Scan for the cell matching the given text and deliver its [x, y] coordinate at center. 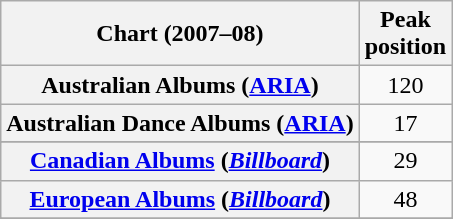
120 [405, 85]
Australian Albums (ARIA) [180, 85]
Peakposition [405, 34]
Canadian Albums (Billboard) [180, 161]
29 [405, 161]
17 [405, 123]
48 [405, 199]
European Albums (Billboard) [180, 199]
Chart (2007–08) [180, 34]
Australian Dance Albums (ARIA) [180, 123]
